From the cell containing the given text, extract its center point as (X, Y) coordinate. 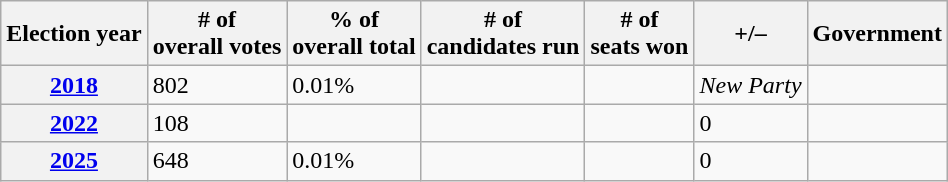
2022 (74, 123)
802 (217, 85)
2018 (74, 85)
New Party (750, 85)
2025 (74, 161)
+/– (750, 34)
# ofseats won (640, 34)
# ofoverall votes (217, 34)
# ofcandidates run (503, 34)
108 (217, 123)
Election year (74, 34)
Government (877, 34)
% ofoverall total (354, 34)
648 (217, 161)
